Find where the given text appears and provide that cell's center as [X, Y] coordinate. 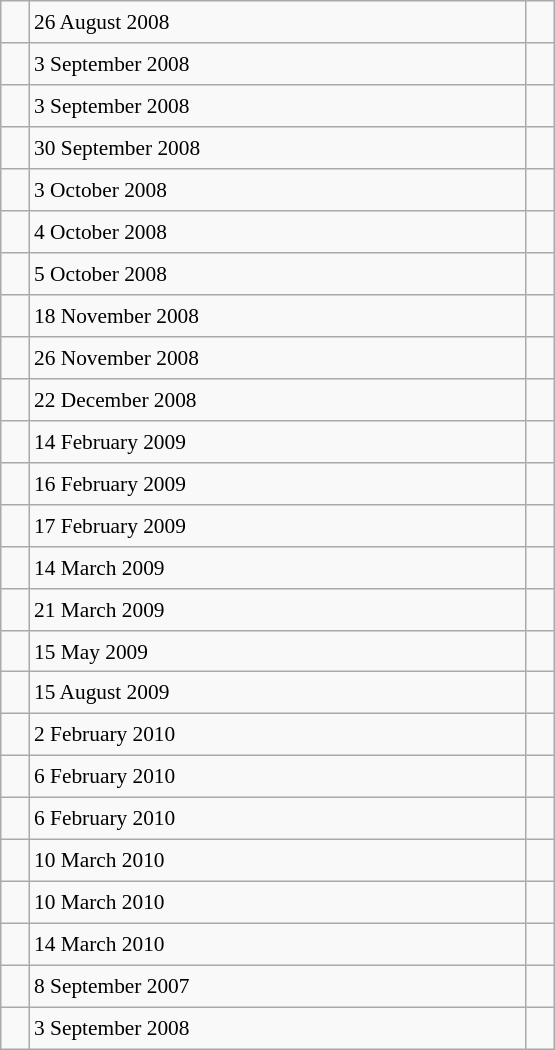
14 March 2009 [278, 567]
22 December 2008 [278, 399]
4 October 2008 [278, 232]
18 November 2008 [278, 316]
17 February 2009 [278, 525]
2 February 2010 [278, 735]
14 February 2009 [278, 441]
16 February 2009 [278, 483]
5 October 2008 [278, 274]
15 August 2009 [278, 693]
26 November 2008 [278, 358]
14 March 2010 [278, 945]
8 September 2007 [278, 986]
30 September 2008 [278, 148]
26 August 2008 [278, 22]
3 October 2008 [278, 190]
15 May 2009 [278, 651]
21 March 2009 [278, 609]
